From the cell containing the given text, extract its center point as (X, Y) coordinate. 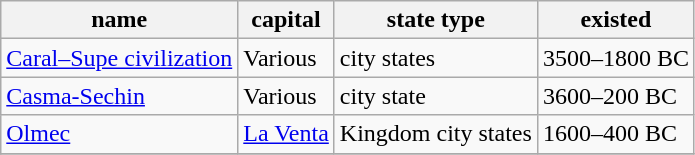
1600–400 BC (616, 134)
3600–200 BC (616, 96)
La Venta (286, 134)
Casma-Sechin (120, 96)
3500–1800 BC (616, 58)
name (120, 20)
capital (286, 20)
existed (616, 20)
Caral–Supe civilization (120, 58)
city state (436, 96)
city states (436, 58)
state type (436, 20)
Olmec (120, 134)
Kingdom city states (436, 134)
